Scan for the cell matching the given text and deliver its [X, Y] coordinate at center. 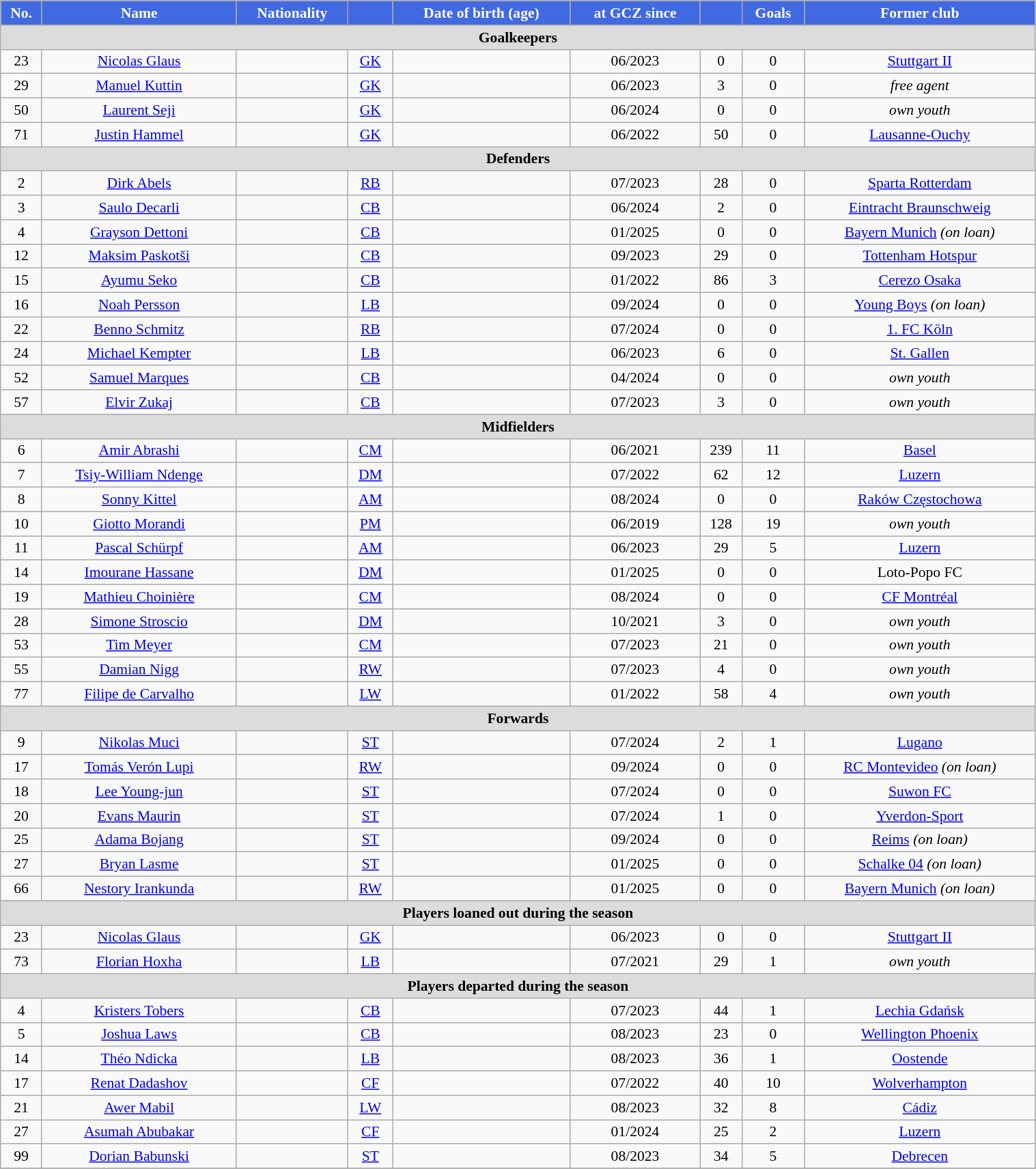
Cerezo Osaka [921, 281]
Damian Nigg [139, 670]
Filipe de Carvalho [139, 694]
9 [22, 743]
57 [22, 402]
Saulo Decarli [139, 208]
52 [22, 378]
34 [721, 1157]
Samuel Marques [139, 378]
Awer Mabil [139, 1108]
Asumah Abubakar [139, 1132]
Manuel Kuttin [139, 86]
Young Boys (on loan) [921, 305]
Reims (on loan) [921, 840]
Noah Persson [139, 305]
No. [22, 13]
Théo Ndicka [139, 1059]
Raków Częstochowa [921, 500]
Grayson Dettoni [139, 232]
Nikolas Muci [139, 743]
Pascal Schürpf [139, 548]
at GCZ since [635, 13]
free agent [921, 86]
PM [370, 524]
Wellington Phoenix [921, 1034]
7 [22, 475]
06/2021 [635, 451]
Nationality [292, 13]
32 [721, 1108]
Maksim Paskotši [139, 256]
Ayumu Seko [139, 281]
Sonny Kittel [139, 500]
Laurent Seji [139, 111]
Tomás Verón Lupi [139, 767]
16 [22, 305]
Benno Schmitz [139, 329]
Debrecen [921, 1157]
St. Gallen [921, 354]
Justin Hammel [139, 135]
Tottenham Hotspur [921, 256]
Dorian Babunski [139, 1157]
Former club [921, 13]
Giotto Morandi [139, 524]
36 [721, 1059]
06/2019 [635, 524]
Bryan Lasme [139, 864]
Date of birth (age) [481, 13]
22 [22, 329]
RC Montevideo (on loan) [921, 767]
Michael Kempter [139, 354]
Nestory Irankunda [139, 889]
20 [22, 816]
Loto-Popo FC [921, 573]
06/2022 [635, 135]
Lausanne-Ouchy [921, 135]
71 [22, 135]
Dirk Abels [139, 184]
Lee Young-jun [139, 791]
CF Montréal [921, 597]
40 [721, 1084]
Joshua Laws [139, 1034]
1. FC Köln [921, 329]
Mathieu Choinière [139, 597]
04/2024 [635, 378]
Wolverhampton [921, 1084]
44 [721, 1011]
Simone Stroscio [139, 621]
15 [22, 281]
Forwards [518, 718]
07/2021 [635, 962]
62 [721, 475]
Suwon FC [921, 791]
Basel [921, 451]
Players loaned out during the season [518, 913]
58 [721, 694]
Yverdon-Sport [921, 816]
99 [22, 1157]
Oostende [921, 1059]
Kristers Tobers [139, 1011]
Evans Maurin [139, 816]
Players departed during the season [518, 986]
Lugano [921, 743]
239 [721, 451]
Schalke 04 (on loan) [921, 864]
Elvir Zukaj [139, 402]
128 [721, 524]
77 [22, 694]
Florian Hoxha [139, 962]
09/2023 [635, 256]
Sparta Rotterdam [921, 184]
Midfielders [518, 427]
10/2021 [635, 621]
Eintracht Braunschweig [921, 208]
Cádiz [921, 1108]
Goalkeepers [518, 38]
Amir Abrashi [139, 451]
Renat Dadashov [139, 1084]
Tim Meyer [139, 645]
53 [22, 645]
18 [22, 791]
Adama Bojang [139, 840]
Name [139, 13]
Tsiy-William Ndenge [139, 475]
66 [22, 889]
Lechia Gdańsk [921, 1011]
Goals [773, 13]
86 [721, 281]
01/2024 [635, 1132]
73 [22, 962]
Defenders [518, 159]
Imourane Hassane [139, 573]
24 [22, 354]
55 [22, 670]
